Locate the cell with the specified text and output its [x, y] center coordinate. 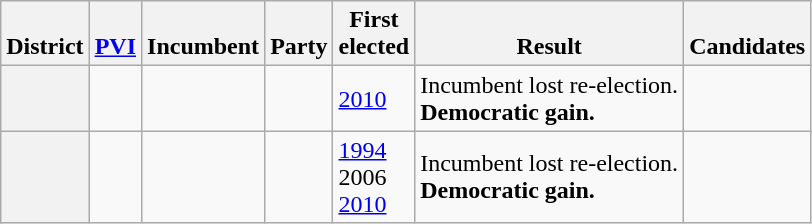
2010 [374, 98]
Firstelected [374, 34]
19942006 2010 [374, 177]
District [45, 34]
Result [550, 34]
Candidates [748, 34]
Incumbent [204, 34]
PVI [115, 34]
Party [299, 34]
